Scan for the cell matching the given text and deliver its (X, Y) coordinate at center. 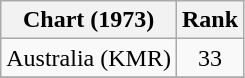
Rank (210, 20)
Australia (KMR) (89, 58)
33 (210, 58)
Chart (1973) (89, 20)
